Return [X, Y] of the center of cell containing provided text 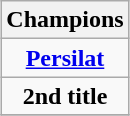
2nd title [65, 96]
Persilat [65, 58]
Champions [65, 20]
